Identify which cell holds the provided text, then report its (x, y) central coordinate. 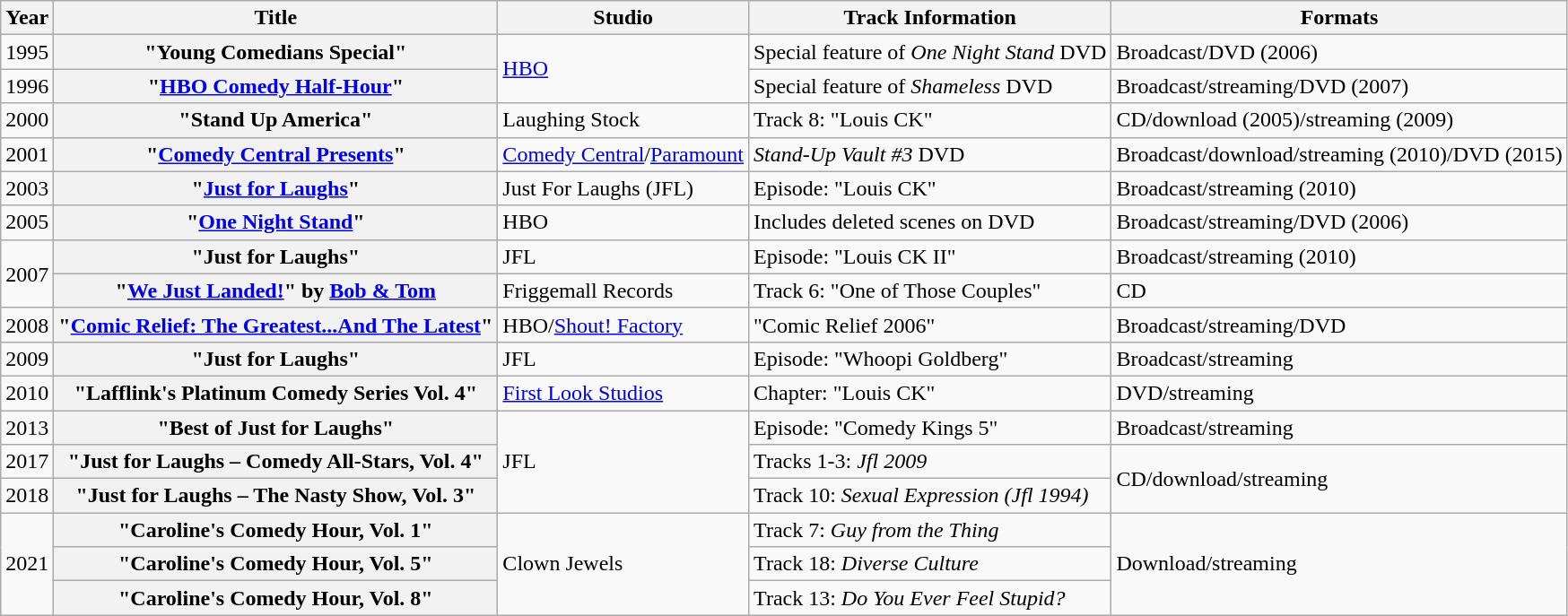
"Caroline's Comedy Hour, Vol. 1" (276, 530)
Stand-Up Vault #3 DVD (930, 154)
Episode: "Louis CK II" (930, 256)
Episode: "Whoopi Goldberg" (930, 359)
Episode: "Louis CK" (930, 188)
CD/download/streaming (1339, 479)
"Comic Relief 2006" (930, 325)
Chapter: "Louis CK" (930, 393)
"Stand Up America" (276, 120)
2005 (27, 222)
Broadcast/streaming/DVD (2006) (1339, 222)
"Just for Laughs – Comedy All-Stars, Vol. 4" (276, 462)
2007 (27, 273)
DVD/streaming (1339, 393)
Special feature of Shameless DVD (930, 86)
"Just for Laughs – The Nasty Show, Vol. 3" (276, 496)
Episode: "Comedy Kings 5" (930, 428)
Track 8: "Louis CK" (930, 120)
"Comedy Central Presents" (276, 154)
Track 7: Guy from the Thing (930, 530)
2009 (27, 359)
Just For Laughs (JFL) (623, 188)
Year (27, 18)
HBO/Shout! Factory (623, 325)
Clown Jewels (623, 564)
Track 10: Sexual Expression (Jfl 1994) (930, 496)
"Best of Just for Laughs" (276, 428)
2013 (27, 428)
Title (276, 18)
Studio (623, 18)
Friggemall Records (623, 291)
Broadcast/download/streaming (2010)/DVD (2015) (1339, 154)
Track 6: "One of Those Couples" (930, 291)
"We Just Landed!" by Bob & Tom (276, 291)
2008 (27, 325)
"One Night Stand" (276, 222)
Tracks 1-3: Jfl 2009 (930, 462)
Track 13: Do You Ever Feel Stupid? (930, 598)
Track 18: Diverse Culture (930, 564)
CD/download (2005)/streaming (2009) (1339, 120)
2001 (27, 154)
Download/streaming (1339, 564)
Broadcast/streaming/DVD (2007) (1339, 86)
1995 (27, 52)
"Caroline's Comedy Hour, Vol. 5" (276, 564)
2010 (27, 393)
Formats (1339, 18)
Special feature of One Night Stand DVD (930, 52)
"Lafflink's Platinum Comedy Series Vol. 4" (276, 393)
Track Information (930, 18)
2003 (27, 188)
2018 (27, 496)
Broadcast/streaming/DVD (1339, 325)
Broadcast/DVD (2006) (1339, 52)
"HBO Comedy Half-Hour" (276, 86)
"Caroline's Comedy Hour, Vol. 8" (276, 598)
Comedy Central/Paramount (623, 154)
2017 (27, 462)
2021 (27, 564)
Includes deleted scenes on DVD (930, 222)
"Young Comedians Special" (276, 52)
CD (1339, 291)
1996 (27, 86)
2000 (27, 120)
"Comic Relief: The Greatest...And The Latest" (276, 325)
First Look Studios (623, 393)
Laughing Stock (623, 120)
